From the cell containing the given text, extract its center point as [X, Y] coordinate. 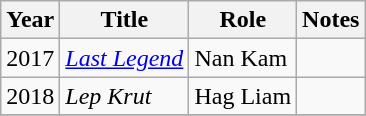
2017 [30, 58]
2018 [30, 96]
Hag Liam [243, 96]
Title [124, 20]
Role [243, 20]
Lep Krut [124, 96]
Notes [331, 20]
Year [30, 20]
Nan Kam [243, 58]
Last Legend [124, 58]
